Provide the [x, y] coordinate of the cell's center where the given text is located.  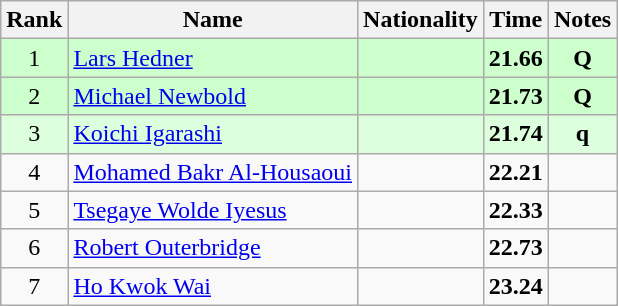
Michael Newbold [213, 96]
3 [34, 134]
21.73 [516, 96]
Robert Outerbridge [213, 248]
5 [34, 210]
6 [34, 248]
21.66 [516, 58]
22.33 [516, 210]
7 [34, 286]
Nationality [421, 20]
22.73 [516, 248]
Lars Hedner [213, 58]
Ho Kwok Wai [213, 286]
2 [34, 96]
22.21 [516, 172]
q [582, 134]
23.24 [516, 286]
Time [516, 20]
21.74 [516, 134]
Notes [582, 20]
4 [34, 172]
Mohamed Bakr Al-Housaoui [213, 172]
1 [34, 58]
Koichi Igarashi [213, 134]
Name [213, 20]
Tsegaye Wolde Iyesus [213, 210]
Rank [34, 20]
